Provide the (X, Y) coordinate of the cell's center where the given text is located.  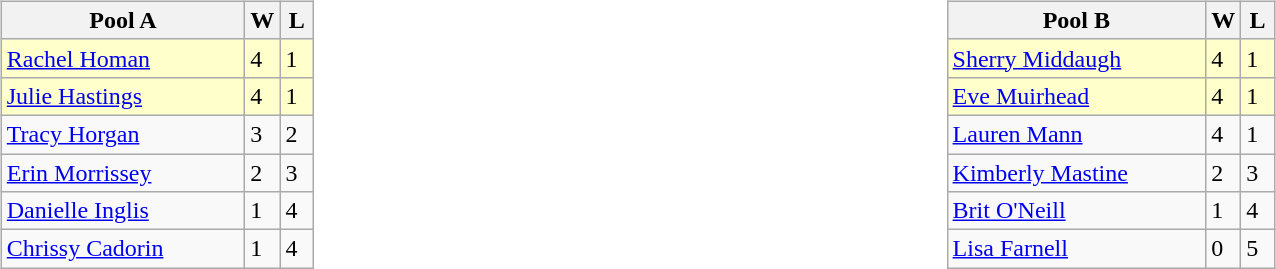
Kimberly Mastine (1076, 173)
Pool B (1076, 20)
Danielle Inglis (123, 211)
Tracy Horgan (123, 134)
Rachel Homan (123, 58)
Julie Hastings (123, 96)
Lauren Mann (1076, 134)
5 (1258, 249)
Lisa Farnell (1076, 249)
0 (1224, 249)
Pool A (123, 20)
Sherry Middaugh (1076, 58)
Brit O'Neill (1076, 211)
Erin Morrissey (123, 173)
Eve Muirhead (1076, 96)
Chrissy Cadorin (123, 249)
